Determine the (x, y) coordinate at the center of the cell enclosing the given text.  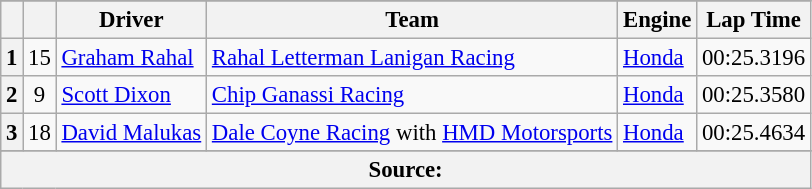
9 (40, 95)
18 (40, 133)
2 (12, 95)
Team (412, 20)
Source: (406, 170)
Driver (131, 20)
Dale Coyne Racing with HMD Motorsports (412, 133)
Chip Ganassi Racing (412, 95)
15 (40, 58)
3 (12, 133)
00:25.3580 (754, 95)
Scott Dixon (131, 95)
Lap Time (754, 20)
1 (12, 58)
Engine (658, 20)
00:25.4634 (754, 133)
Graham Rahal (131, 58)
Rahal Letterman Lanigan Racing (412, 58)
David Malukas (131, 133)
00:25.3196 (754, 58)
